Return the (x, y) coordinate for the center point of the cell that contains the specified text.  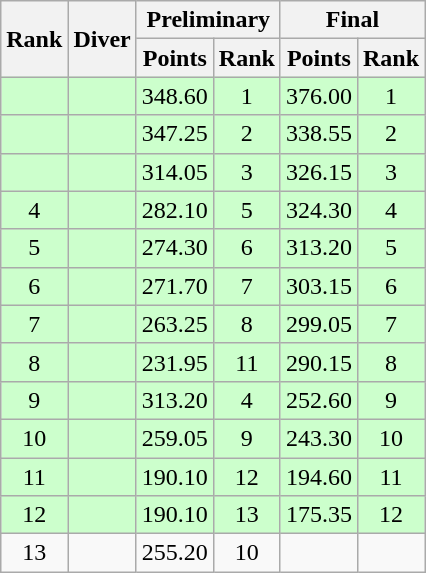
299.05 (318, 324)
274.30 (174, 248)
347.25 (174, 134)
314.05 (174, 172)
271.70 (174, 286)
263.25 (174, 324)
259.05 (174, 438)
Final (352, 20)
252.60 (318, 400)
Preliminary (208, 20)
290.15 (318, 362)
231.95 (174, 362)
326.15 (318, 172)
175.35 (318, 515)
303.15 (318, 286)
324.30 (318, 210)
376.00 (318, 96)
Diver (102, 39)
338.55 (318, 134)
255.20 (174, 553)
348.60 (174, 96)
282.10 (174, 210)
243.30 (318, 438)
194.60 (318, 477)
